From the cell containing the given text, extract its center point as (x, y) coordinate. 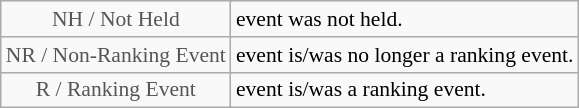
NR / Non-Ranking Event (116, 55)
R / Ranking Event (116, 90)
event was not held. (405, 19)
event is/was no longer a ranking event. (405, 55)
NH / Not Held (116, 19)
event is/was a ranking event. (405, 90)
